Output the [x, y] coordinate of the center of the cell containing the given text.  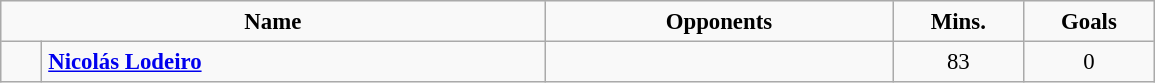
Goals [1090, 21]
83 [958, 61]
Opponents [719, 21]
Mins. [958, 21]
Name [273, 21]
Nicolás Lodeiro [292, 61]
0 [1090, 61]
